Scan for the cell matching the given text and deliver its (x, y) coordinate at center. 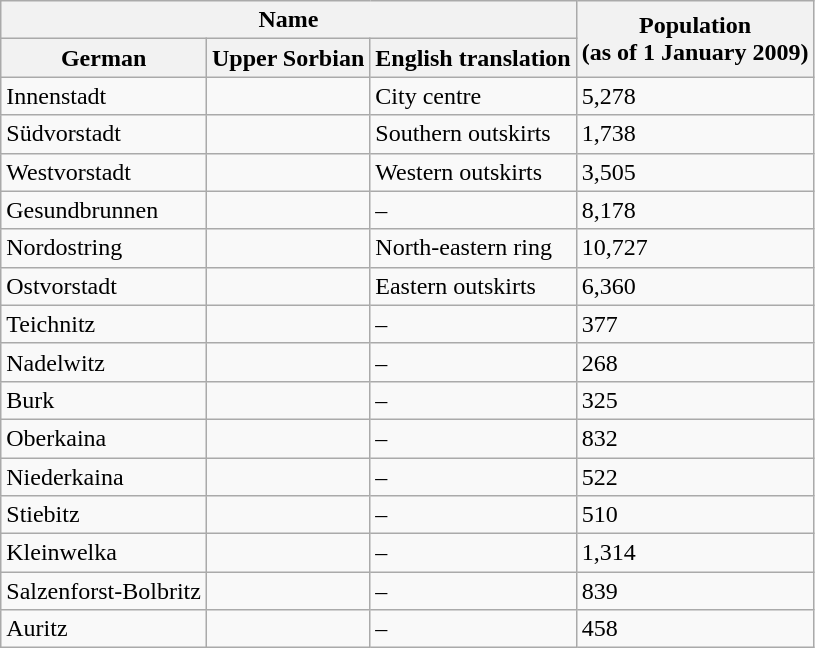
Kleinwelka (104, 553)
Name (288, 20)
832 (695, 438)
Southern outskirts (473, 134)
Western outskirts (473, 172)
325 (695, 400)
English translation (473, 58)
North-eastern ring (473, 248)
Südvorstadt (104, 134)
Upper Sorbian (288, 58)
Innenstadt (104, 96)
1,314 (695, 553)
Ostvorstadt (104, 286)
8,178 (695, 210)
839 (695, 591)
Population(as of 1 January 2009) (695, 39)
Salzenforst-Bolbritz (104, 591)
6,360 (695, 286)
458 (695, 629)
510 (695, 515)
5,278 (695, 96)
City centre (473, 96)
268 (695, 362)
Eastern outskirts (473, 286)
Stiebitz (104, 515)
3,505 (695, 172)
Nordostring (104, 248)
10,727 (695, 248)
Oberkaina (104, 438)
German (104, 58)
Burk (104, 400)
522 (695, 477)
377 (695, 324)
Gesundbrunnen (104, 210)
1,738 (695, 134)
Teichnitz (104, 324)
Niederkaina (104, 477)
Westvorstadt (104, 172)
Nadelwitz (104, 362)
Auritz (104, 629)
